For the text-containing cell, return its midpoint in [x, y] coordinate format. 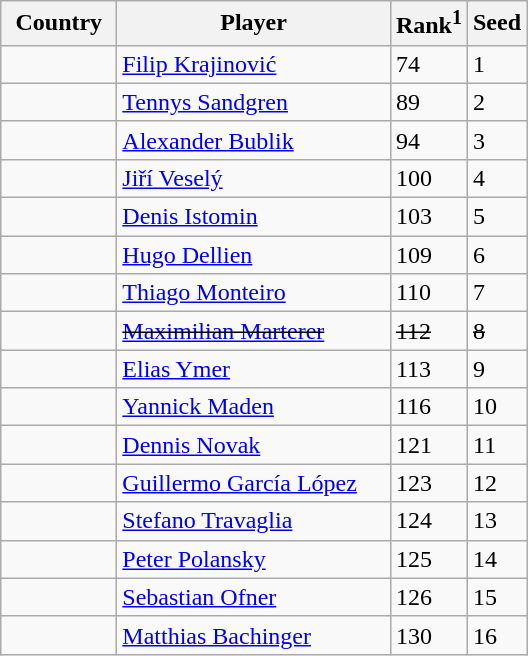
Hugo Dellien [254, 255]
Dennis Novak [254, 445]
7 [496, 293]
74 [428, 64]
4 [496, 178]
Peter Polansky [254, 559]
11 [496, 445]
9 [496, 369]
Tennys Sandgren [254, 102]
124 [428, 521]
112 [428, 331]
Sebastian Ofner [254, 597]
3 [496, 140]
Filip Krajinović [254, 64]
Alexander Bublik [254, 140]
125 [428, 559]
109 [428, 255]
8 [496, 331]
Denis Istomin [254, 217]
12 [496, 483]
Guillermo García López [254, 483]
Thiago Monteiro [254, 293]
110 [428, 293]
13 [496, 521]
100 [428, 178]
Yannick Maden [254, 407]
Country [59, 24]
16 [496, 635]
1 [496, 64]
126 [428, 597]
15 [496, 597]
Jiří Veselý [254, 178]
Maximilian Marterer [254, 331]
113 [428, 369]
Stefano Travaglia [254, 521]
94 [428, 140]
2 [496, 102]
5 [496, 217]
121 [428, 445]
Rank1 [428, 24]
Player [254, 24]
10 [496, 407]
123 [428, 483]
130 [428, 635]
Seed [496, 24]
116 [428, 407]
14 [496, 559]
Matthias Bachinger [254, 635]
6 [496, 255]
103 [428, 217]
Elias Ymer [254, 369]
89 [428, 102]
